Search for the cell housing the specified text and yield its (X, Y) center coordinate. 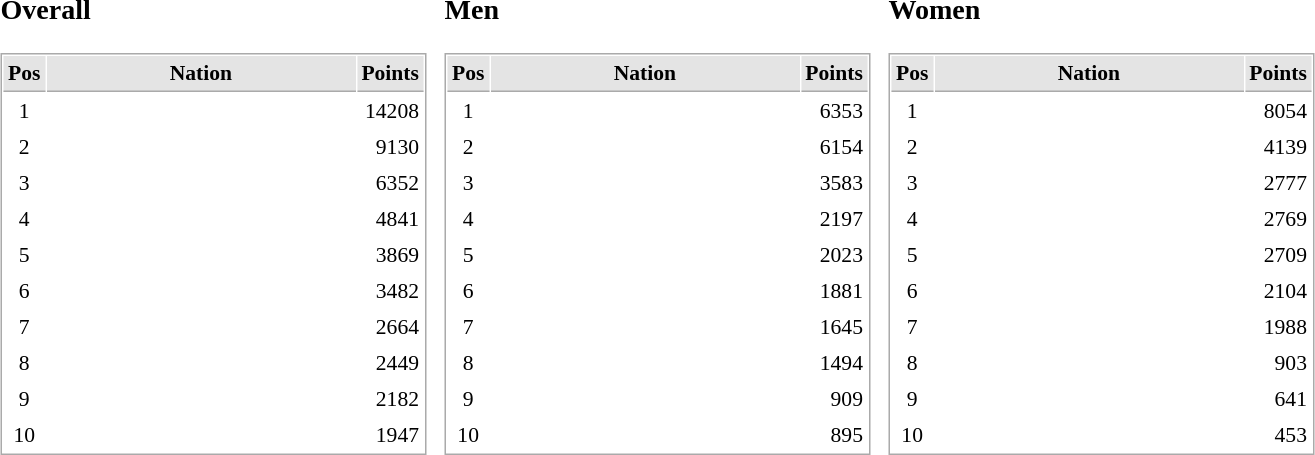
2769 (1278, 219)
1494 (834, 363)
453 (1278, 435)
903 (1278, 363)
2182 (390, 399)
9130 (390, 147)
1988 (1278, 327)
2664 (390, 327)
641 (1278, 399)
1947 (390, 435)
2197 (834, 219)
6353 (834, 111)
2709 (1278, 255)
6154 (834, 147)
3482 (390, 291)
6352 (390, 183)
2023 (834, 255)
3869 (390, 255)
4139 (1278, 147)
895 (834, 435)
2777 (1278, 183)
14208 (390, 111)
909 (834, 399)
4841 (390, 219)
2104 (1278, 291)
1881 (834, 291)
1645 (834, 327)
3583 (834, 183)
2449 (390, 363)
8054 (1278, 111)
